Determine the (x, y) coordinate at the center of the cell enclosing the given text.  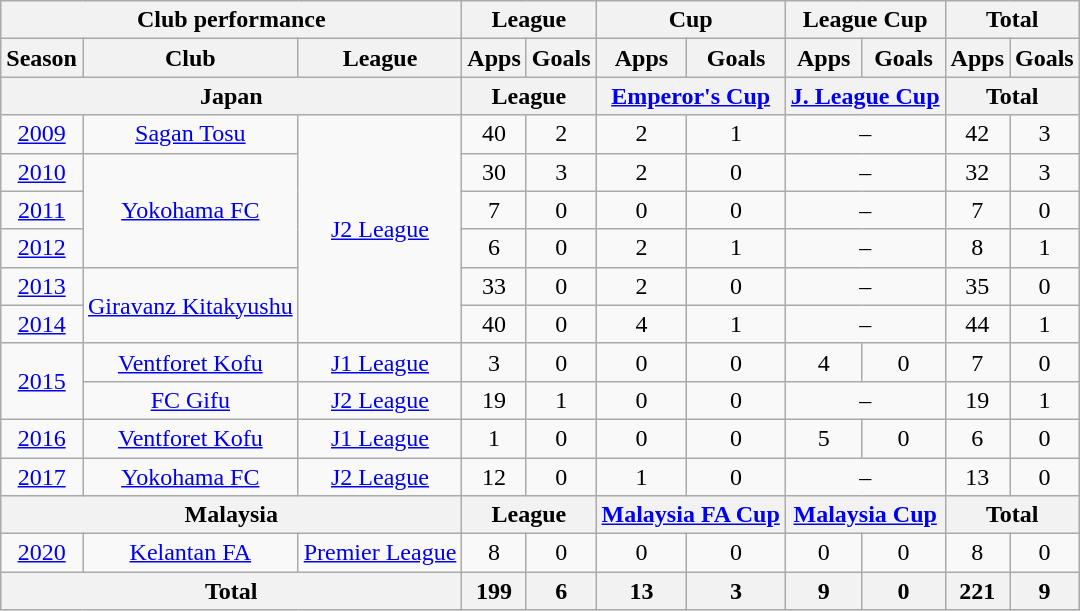
2011 (42, 210)
Malaysia Cup (865, 515)
Kelantan FA (190, 553)
League Cup (865, 20)
30 (494, 172)
2016 (42, 438)
Club performance (232, 20)
2020 (42, 553)
2014 (42, 324)
Premier League (380, 553)
2017 (42, 477)
Club (190, 58)
FC Gifu (190, 400)
Cup (690, 20)
Giravanz Kitakyushu (190, 305)
5 (824, 438)
12 (494, 477)
J. League Cup (865, 96)
33 (494, 286)
Malaysia (232, 515)
2012 (42, 248)
221 (977, 591)
44 (977, 324)
2015 (42, 381)
199 (494, 591)
2010 (42, 172)
Malaysia FA Cup (690, 515)
2009 (42, 134)
42 (977, 134)
2013 (42, 286)
Japan (232, 96)
Emperor's Cup (690, 96)
35 (977, 286)
Season (42, 58)
Sagan Tosu (190, 134)
32 (977, 172)
